Search for the cell housing the specified text and yield its [X, Y] center coordinate. 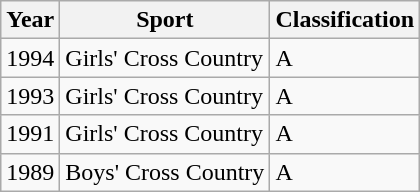
1993 [30, 96]
Boys' Cross Country [165, 172]
1991 [30, 134]
Sport [165, 20]
1989 [30, 172]
Year [30, 20]
1994 [30, 58]
Classification [345, 20]
